Return the (X, Y) coordinate for the center point of the cell that contains the specified text.  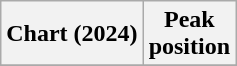
Peakposition (189, 34)
Chart (2024) (72, 34)
